Return (x, y) of the center of cell containing provided text 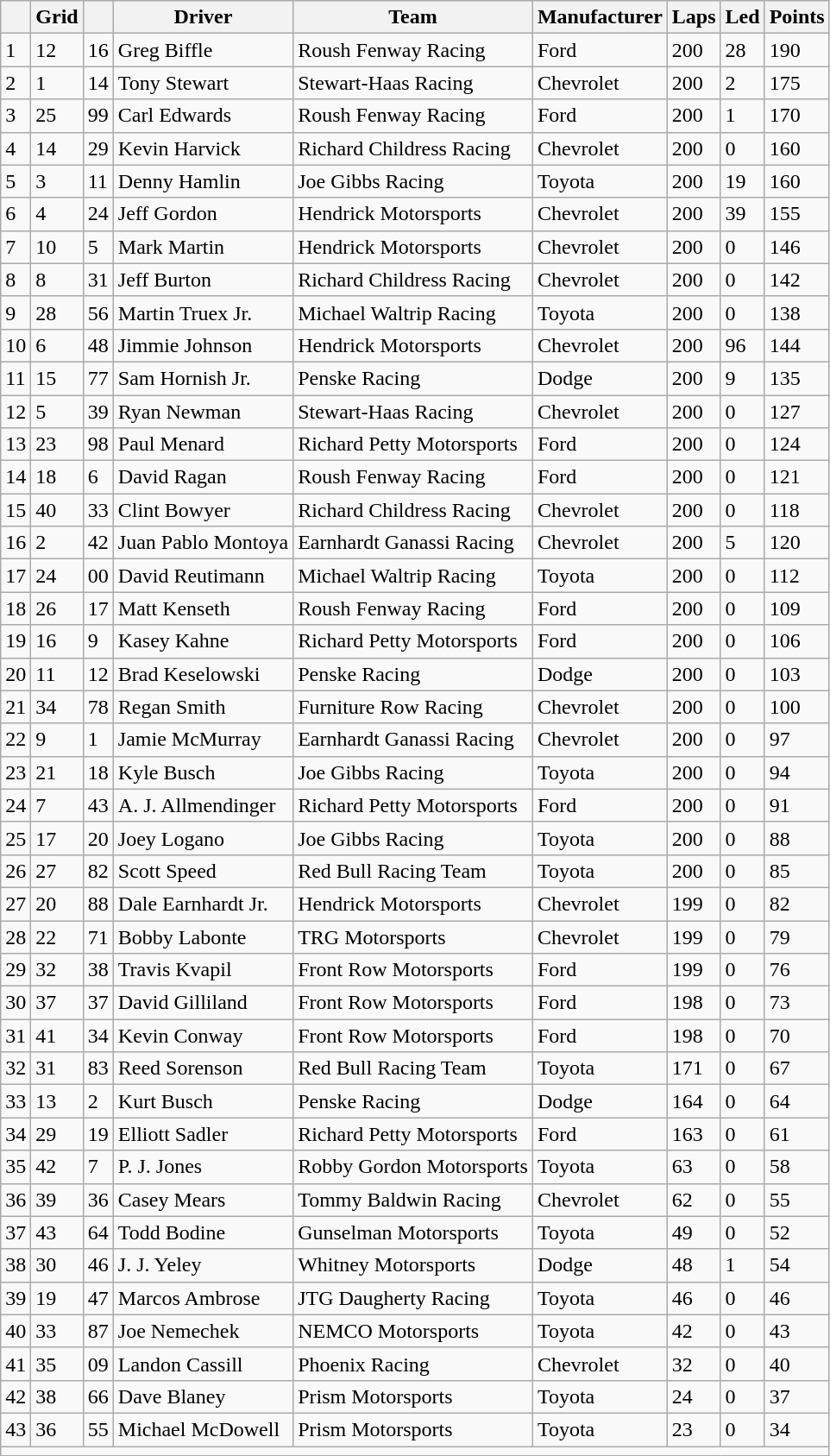
Gunselman Motorsports (413, 1232)
94 (797, 772)
85 (797, 871)
Regan Smith (203, 707)
NEMCO Motorsports (413, 1331)
97 (797, 740)
Juan Pablo Montoya (203, 543)
98 (98, 444)
09 (98, 1364)
61 (797, 1134)
112 (797, 576)
100 (797, 707)
56 (98, 312)
62 (694, 1200)
144 (797, 345)
76 (797, 970)
Jeff Burton (203, 280)
99 (98, 116)
87 (98, 1331)
70 (797, 1036)
Team (413, 17)
124 (797, 444)
Bobby Labonte (203, 936)
146 (797, 247)
Carl Edwards (203, 116)
Jimmie Johnson (203, 345)
Laps (694, 17)
Tony Stewart (203, 83)
58 (797, 1167)
Kasey Kahne (203, 641)
Kevin Harvick (203, 148)
142 (797, 280)
Scott Speed (203, 871)
Travis Kvapil (203, 970)
83 (98, 1068)
Tommy Baldwin Racing (413, 1200)
Joe Nemechek (203, 1331)
David Ragan (203, 477)
Matt Kenseth (203, 608)
118 (797, 510)
73 (797, 1003)
67 (797, 1068)
91 (797, 805)
120 (797, 543)
52 (797, 1232)
170 (797, 116)
78 (98, 707)
Robby Gordon Motorsports (413, 1167)
JTG Daugherty Racing (413, 1298)
Martin Truex Jr. (203, 312)
96 (742, 345)
Todd Bodine (203, 1232)
Points (797, 17)
Phoenix Racing (413, 1364)
49 (694, 1232)
Jeff Gordon (203, 214)
Whitney Motorsports (413, 1265)
Paul Menard (203, 444)
Led (742, 17)
66 (98, 1396)
Brad Keselowski (203, 674)
Furniture Row Racing (413, 707)
Kurt Busch (203, 1101)
Elliott Sadler (203, 1134)
127 (797, 412)
79 (797, 936)
Joey Logano (203, 838)
163 (694, 1134)
Ryan Newman (203, 412)
Clint Bowyer (203, 510)
138 (797, 312)
54 (797, 1265)
Driver (203, 17)
155 (797, 214)
Jamie McMurray (203, 740)
Denny Hamlin (203, 181)
Kevin Conway (203, 1036)
Kyle Busch (203, 772)
103 (797, 674)
Dave Blaney (203, 1396)
Manufacturer (600, 17)
Dale Earnhardt Jr. (203, 904)
Landon Cassill (203, 1364)
106 (797, 641)
00 (98, 576)
47 (98, 1298)
David Reutimann (203, 576)
Marcos Ambrose (203, 1298)
190 (797, 50)
171 (694, 1068)
Greg Biffle (203, 50)
Michael McDowell (203, 1429)
121 (797, 477)
109 (797, 608)
77 (98, 378)
A. J. Allmendinger (203, 805)
David Gilliland (203, 1003)
TRG Motorsports (413, 936)
164 (694, 1101)
J. J. Yeley (203, 1265)
71 (98, 936)
Grid (57, 17)
Sam Hornish Jr. (203, 378)
63 (694, 1167)
Reed Sorenson (203, 1068)
135 (797, 378)
P. J. Jones (203, 1167)
Casey Mears (203, 1200)
175 (797, 83)
Mark Martin (203, 247)
